Scan for the cell matching the given text and deliver its (x, y) coordinate at center. 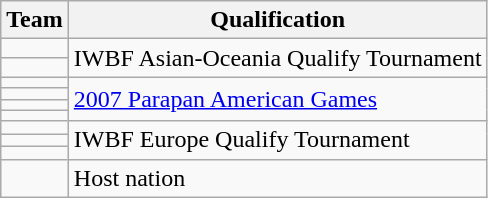
IWBF Asian-Oceania Qualify Tournament (278, 58)
IWBF Europe Qualify Tournament (278, 140)
Team (35, 20)
Qualification (278, 20)
Host nation (278, 178)
2007 Parapan American Games (278, 99)
